Find where the given text appears and provide that cell's center as (x, y) coordinate. 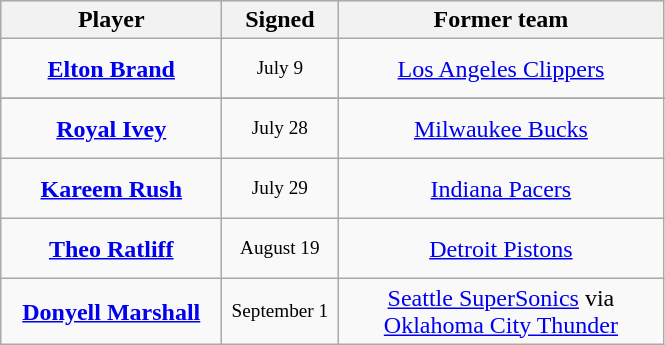
Donyell Marshall (112, 312)
July 29 (280, 189)
July 9 (280, 69)
Kareem Rush (112, 189)
Indiana Pacers (501, 189)
Royal Ivey (112, 129)
Los Angeles Clippers (501, 69)
Elton Brand (112, 69)
Theo Ratliff (112, 249)
Milwaukee Bucks (501, 129)
August 19 (280, 249)
September 1 (280, 312)
Detroit Pistons (501, 249)
Player (112, 20)
July 28 (280, 129)
Former team (501, 20)
Seattle SuperSonics via Oklahoma City Thunder (501, 312)
Signed (280, 20)
